Extract the [x, y] coordinate from the center of the cell holding the provided text.  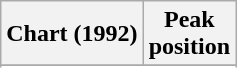
Peakposition [189, 34]
Chart (1992) [72, 34]
